Find where the given text appears and provide that cell's center as (x, y) coordinate. 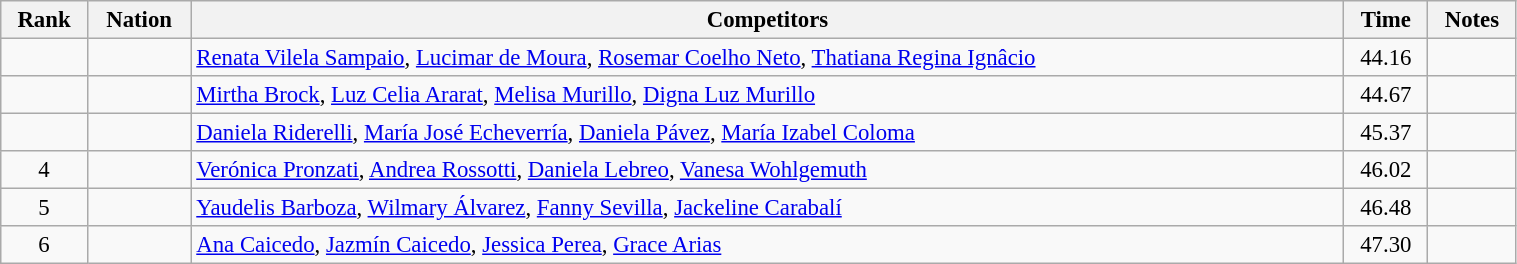
46.48 (1386, 208)
44.67 (1386, 95)
Rank (44, 20)
Daniela Riderelli, María José Echeverría, Daniela Pávez, María Izabel Coloma (768, 133)
4 (44, 170)
Renata Vilela Sampaio, Lucimar de Moura, Rosemar Coelho Neto, Thatiana Regina Ignâcio (768, 58)
46.02 (1386, 170)
44.16 (1386, 58)
47.30 (1386, 245)
45.37 (1386, 133)
Verónica Pronzati, Andrea Rossotti, Daniela Lebreo, Vanesa Wohlgemuth (768, 170)
Nation (139, 20)
5 (44, 208)
Notes (1472, 20)
Time (1386, 20)
6 (44, 245)
Yaudelis Barboza, Wilmary Álvarez, Fanny Sevilla, Jackeline Carabalí (768, 208)
Mirtha Brock, Luz Celia Ararat, Melisa Murillo, Digna Luz Murillo (768, 95)
Competitors (768, 20)
Ana Caicedo, Jazmín Caicedo, Jessica Perea, Grace Arias (768, 245)
